Detect which cell encompasses the target text, then output its (x, y) center coordinate. 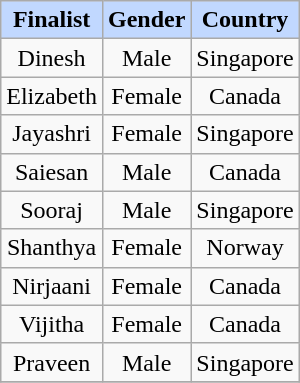
Nirjaani (52, 286)
Shanthya (52, 248)
Country (245, 20)
Vijitha (52, 324)
Elizabeth (52, 96)
Sooraj (52, 210)
Jayashri (52, 134)
Norway (245, 248)
Finalist (52, 20)
Dinesh (52, 58)
Saiesan (52, 172)
Gender (146, 20)
Praveen (52, 362)
